Detect which cell encompasses the target text, then output its (X, Y) center coordinate. 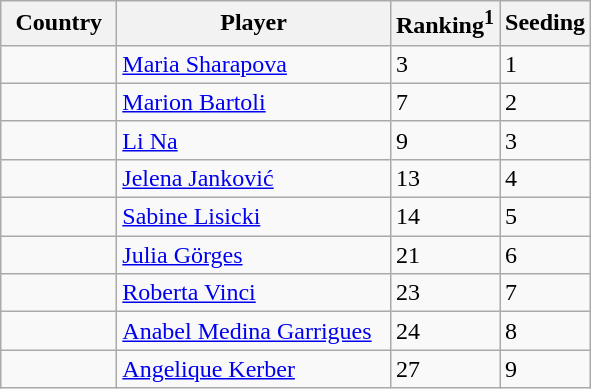
21 (444, 255)
Roberta Vinci (254, 293)
Country (59, 24)
Player (254, 24)
14 (444, 217)
Anabel Medina Garrigues (254, 331)
23 (444, 293)
2 (546, 102)
Maria Sharapova (254, 64)
13 (444, 178)
27 (444, 369)
6 (546, 255)
Marion Bartoli (254, 102)
Ranking1 (444, 24)
Seeding (546, 24)
4 (546, 178)
Sabine Lisicki (254, 217)
Julia Görges (254, 255)
24 (444, 331)
Jelena Janković (254, 178)
Angelique Kerber (254, 369)
Li Na (254, 140)
1 (546, 64)
8 (546, 331)
5 (546, 217)
